Determine the [X, Y] coordinate at the center of the cell enclosing the given text.  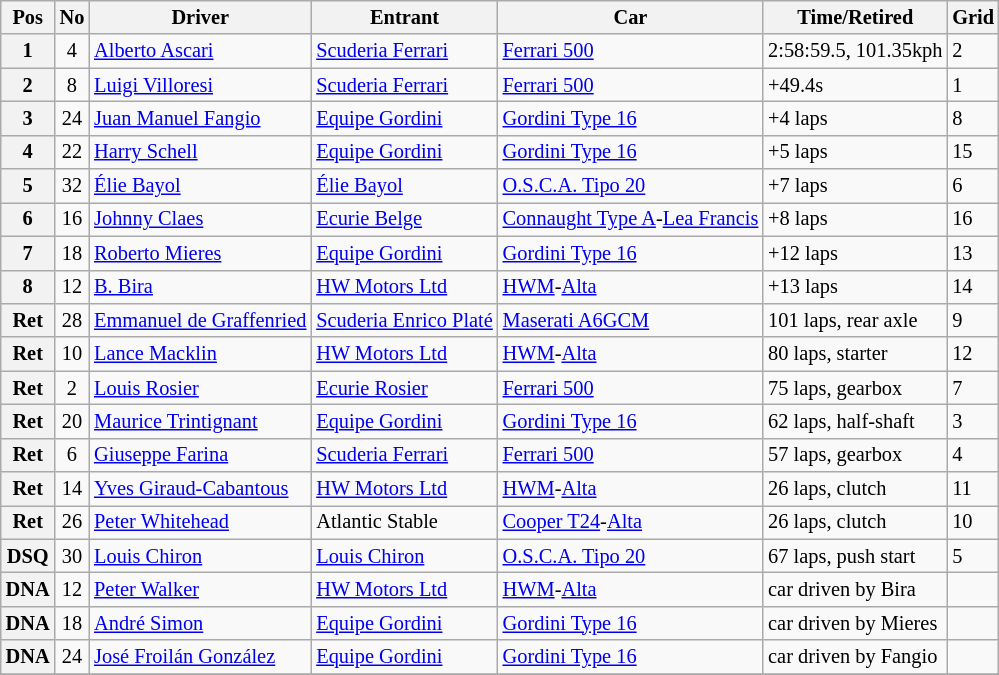
Maserati A6GCM [631, 320]
2:58:59.5, 101.35kph [855, 51]
Time/Retired [855, 17]
Peter Whitehead [200, 522]
75 laps, gearbox [855, 388]
26 [72, 522]
Grid [973, 17]
Lance Macklin [200, 354]
Luigi Villoresi [200, 85]
Ecurie Rosier [404, 388]
Car [631, 17]
Johnny Claes [200, 219]
DSQ [28, 556]
André Simon [200, 623]
Ecurie Belge [404, 219]
car driven by Mieres [855, 623]
22 [72, 152]
+49.4s [855, 85]
Peter Walker [200, 589]
Atlantic Stable [404, 522]
30 [72, 556]
32 [72, 186]
Scuderia Enrico Platé [404, 320]
Harry Schell [200, 152]
José Froilán González [200, 657]
Yves Giraud-Cabantous [200, 489]
28 [72, 320]
car driven by Fangio [855, 657]
Emmanuel de Graffenried [200, 320]
No [72, 17]
+5 laps [855, 152]
Alberto Ascari [200, 51]
+7 laps [855, 186]
101 laps, rear axle [855, 320]
Driver [200, 17]
Louis Rosier [200, 388]
57 laps, gearbox [855, 455]
Giuseppe Farina [200, 455]
+13 laps [855, 287]
9 [973, 320]
Roberto Mieres [200, 253]
67 laps, push start [855, 556]
car driven by Bira [855, 589]
Juan Manuel Fangio [200, 118]
62 laps, half-shaft [855, 421]
Pos [28, 17]
B. Bira [200, 287]
Maurice Trintignant [200, 421]
13 [973, 253]
+8 laps [855, 219]
+12 laps [855, 253]
Cooper T24-Alta [631, 522]
15 [973, 152]
Connaught Type A-Lea Francis [631, 219]
11 [973, 489]
80 laps, starter [855, 354]
Entrant [404, 17]
+4 laps [855, 118]
20 [72, 421]
